Locate the cell with the specified text and output its (x, y) center coordinate. 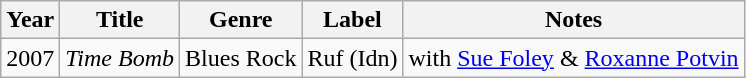
Title (120, 20)
2007 (30, 58)
Blues Rock (241, 58)
Year (30, 20)
Notes (574, 20)
Label (352, 20)
Time Bomb (120, 58)
with Sue Foley & Roxanne Potvin (574, 58)
Genre (241, 20)
Ruf (Idn) (352, 58)
